Find where the given text appears and provide that cell's center as [X, Y] coordinate. 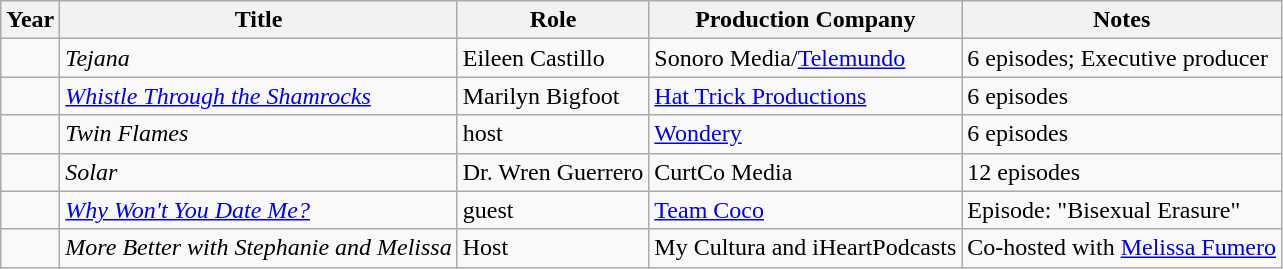
host [553, 134]
Co-hosted with Melissa Fumero [1122, 248]
Episode: "Bisexual Erasure" [1122, 210]
guest [553, 210]
Wondery [806, 134]
Year [30, 20]
Solar [258, 172]
My Cultura and iHeartPodcasts [806, 248]
Whistle Through the Shamrocks [258, 96]
Sonoro Media/Telemundo [806, 58]
Production Company [806, 20]
Why Won't You Date Me? [258, 210]
Title [258, 20]
Tejana [258, 58]
CurtCo Media [806, 172]
Team Coco [806, 210]
Marilyn Bigfoot [553, 96]
Hat Trick Productions [806, 96]
Dr. Wren Guerrero [553, 172]
More Better with Stephanie and Melissa [258, 248]
Twin Flames [258, 134]
Notes [1122, 20]
Eileen Castillo [553, 58]
12 episodes [1122, 172]
Host [553, 248]
6 episodes; Executive producer [1122, 58]
Role [553, 20]
